Extract the [x, y] coordinate from the center of the cell holding the provided text.  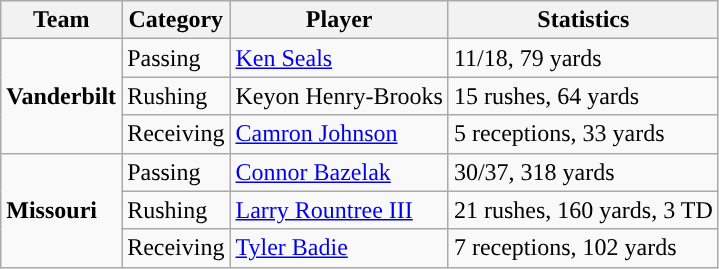
21 rushes, 160 yards, 3 TD [583, 210]
15 rushes, 64 yards [583, 96]
Missouri [62, 210]
Camron Johnson [339, 134]
Vanderbilt [62, 96]
5 receptions, 33 yards [583, 134]
7 receptions, 102 yards [583, 248]
11/18, 79 yards [583, 58]
Statistics [583, 20]
Tyler Badie [339, 248]
Player [339, 20]
Ken Seals [339, 58]
Connor Bazelak [339, 172]
Category [176, 20]
Larry Rountree III [339, 210]
Team [62, 20]
Keyon Henry-Brooks [339, 96]
30/37, 318 yards [583, 172]
